Find where the given text appears and provide that cell's center as [X, Y] coordinate. 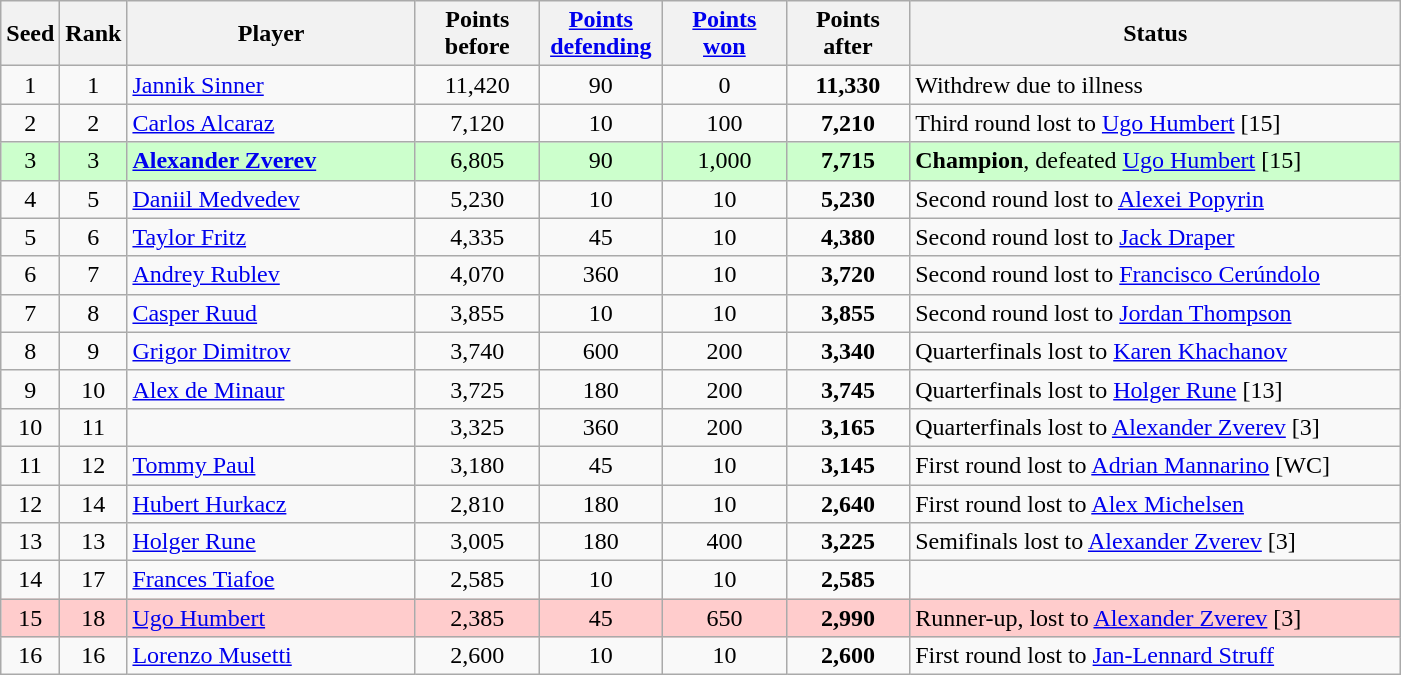
0 [725, 85]
400 [725, 542]
Carlos Alcaraz [272, 123]
Frances Tiafoe [272, 580]
3,145 [848, 465]
First round lost to Jan-Lennard Struff [1156, 656]
3,165 [848, 427]
Status [1156, 34]
3,740 [477, 351]
7,715 [848, 161]
Second round lost to Francisco Cerúndolo [1156, 275]
3,340 [848, 351]
600 [601, 351]
650 [725, 618]
18 [94, 618]
4,380 [848, 237]
Quarterfinals lost to Karen Khachanov [1156, 351]
11,330 [848, 85]
6,805 [477, 161]
Daniil Medvedev [272, 199]
Alexander Zverev [272, 161]
2,990 [848, 618]
4,070 [477, 275]
11,420 [477, 85]
Second round lost to Jordan Thompson [1156, 313]
Tommy Paul [272, 465]
Holger Rune [272, 542]
7,120 [477, 123]
Second round lost to Jack Draper [1156, 237]
2,640 [848, 503]
2,385 [477, 618]
3,745 [848, 389]
15 [30, 618]
17 [94, 580]
Casper Ruud [272, 313]
Rank [94, 34]
Second round lost to Alexei Popyrin [1156, 199]
Points defending [601, 34]
Quarterfinals lost to Holger Rune [13] [1156, 389]
Grigor Dimitrov [272, 351]
3,720 [848, 275]
Seed [30, 34]
First round lost to Adrian Mannarino [WC] [1156, 465]
Hubert Hurkacz [272, 503]
2,810 [477, 503]
Points after [848, 34]
Runner-up, lost to Alexander Zverev [3] [1156, 618]
Player [272, 34]
Semifinals lost to Alexander Zverev [3] [1156, 542]
First round lost to Alex Michelsen [1156, 503]
3,325 [477, 427]
Alex de Minaur [272, 389]
Taylor Fritz [272, 237]
Andrey Rublev [272, 275]
4,335 [477, 237]
Points won [725, 34]
3,225 [848, 542]
Points before [477, 34]
Champion, defeated Ugo Humbert [15] [1156, 161]
1,000 [725, 161]
Third round lost to Ugo Humbert [15] [1156, 123]
3,005 [477, 542]
Lorenzo Musetti [272, 656]
Withdrew due to illness [1156, 85]
100 [725, 123]
Quarterfinals lost to Alexander Zverev [3] [1156, 427]
Jannik Sinner [272, 85]
7,210 [848, 123]
Ugo Humbert [272, 618]
3,180 [477, 465]
3,725 [477, 389]
4 [30, 199]
